Pinpoint the cell where the given text exists, returning its (x, y) midpoint coordinate. 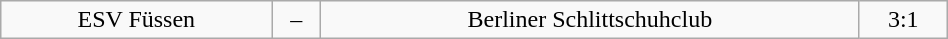
– (296, 20)
3:1 (903, 20)
ESV Füssen (136, 20)
Berliner Schlittschuhclub (590, 20)
